Identify which cell holds the provided text, then report its [x, y] central coordinate. 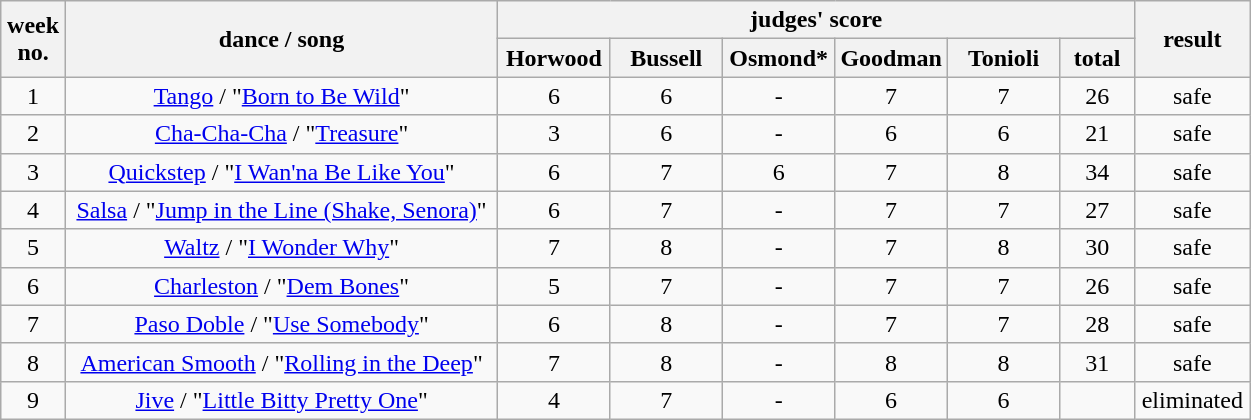
Cha-Cha-Cha / "Treasure" [281, 134]
Quickstep / "I Wan'na Be Like You" [281, 172]
total [1098, 58]
30 [1098, 248]
Waltz / "I Wonder Why" [281, 248]
Charleston / "Dem Bones" [281, 286]
Salsa / "Jump in the Line (Shake, Senora)" [281, 210]
eliminated [1192, 400]
judges' score [816, 20]
27 [1098, 210]
28 [1098, 324]
Tonioli [1003, 58]
Goodman [891, 58]
34 [1098, 172]
dance / song [281, 39]
Osmond* [778, 58]
2 [34, 134]
1 [34, 96]
31 [1098, 362]
weekno. [34, 39]
9 [34, 400]
result [1192, 39]
Jive / "Little Bitty Pretty One" [281, 400]
21 [1098, 134]
Horwood [554, 58]
Tango / "Born to Be Wild" [281, 96]
American Smooth / "Rolling in the Deep" [281, 362]
Paso Doble / "Use Somebody" [281, 324]
Bussell [666, 58]
